For the text-containing cell, return its midpoint in [X, Y] coordinate format. 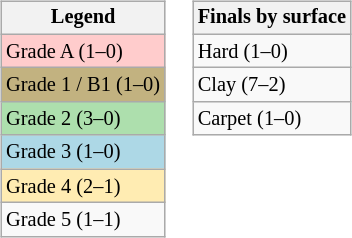
Grade A (1–0) [83, 51]
Clay (7–2) [272, 85]
Grade 5 (1–1) [83, 220]
Grade 4 (2–1) [83, 186]
Legend [83, 18]
Finals by surface [272, 18]
Carpet (1–0) [272, 119]
Grade 2 (3–0) [83, 119]
Grade 1 / B1 (1–0) [83, 85]
Grade 3 (1–0) [83, 152]
Hard (1–0) [272, 51]
